Locate the cell with the specified text and output its (x, y) center coordinate. 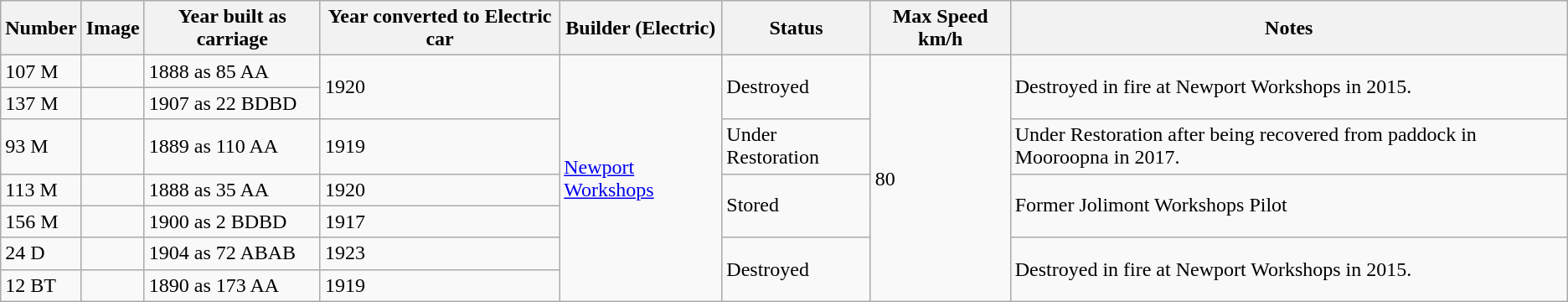
Under Restoration (796, 146)
156 M (41, 221)
Stored (796, 206)
Notes (1288, 29)
1907 as 22 BDBD (232, 103)
Former Jolimont Workshops Pilot (1288, 206)
93 M (41, 146)
107 M (41, 71)
1904 as 72 ABAB (232, 253)
80 (940, 178)
137 M (41, 103)
1890 as 173 AA (232, 285)
1888 as 35 AA (232, 190)
1923 (439, 253)
1889 as 110 AA (232, 146)
Year converted to Electric car (439, 29)
1900 as 2 BDBD (232, 221)
Number (41, 29)
Builder (Electric) (641, 29)
1917 (439, 221)
Max Speed km/h (940, 29)
Status (796, 29)
Newport Workshops (641, 178)
Year built as carriage (232, 29)
12 BT (41, 285)
Under Restoration after being recovered from paddock in Mooroopna in 2017. (1288, 146)
Image (112, 29)
113 M (41, 190)
24 D (41, 253)
1888 as 85 AA (232, 71)
